Scan for the cell matching the given text and deliver its (x, y) coordinate at center. 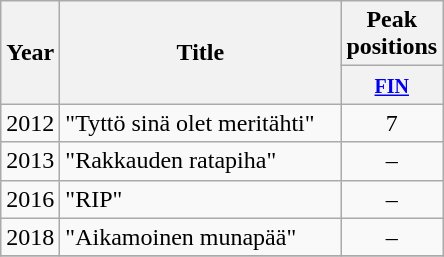
2016 (30, 199)
"RIP" (200, 199)
7 (392, 123)
Title (200, 52)
FIN (392, 85)
"Aikamoinen munapää" (200, 237)
"Tyttö sinä olet meritähti" (200, 123)
Year (30, 52)
2012 (30, 123)
Peak positions (392, 34)
2013 (30, 161)
"Rakkauden ratapiha" (200, 161)
2018 (30, 237)
